Scan for the cell matching the given text and deliver its (X, Y) coordinate at center. 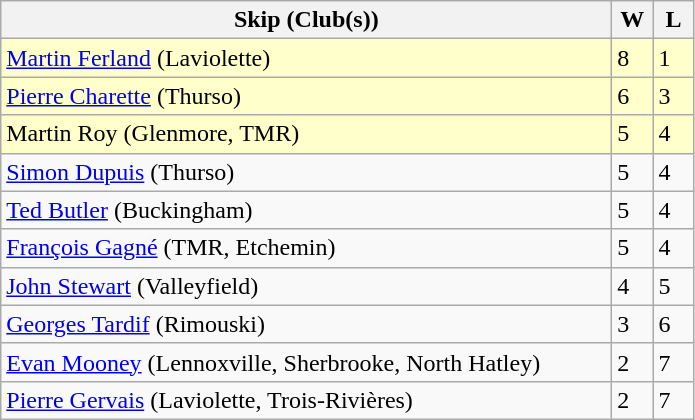
W (632, 20)
Pierre Gervais (Laviolette, Trois-Rivières) (306, 400)
Skip (Club(s)) (306, 20)
Ted Butler (Buckingham) (306, 210)
8 (632, 58)
Evan Mooney (Lennoxville, Sherbrooke, North Hatley) (306, 362)
François Gagné (TMR, Etchemin) (306, 248)
Georges Tardif (Rimouski) (306, 324)
Simon Dupuis (Thurso) (306, 172)
John Stewart (Valleyfield) (306, 286)
L (674, 20)
1 (674, 58)
Martin Roy (Glenmore, TMR) (306, 134)
Martin Ferland (Laviolette) (306, 58)
Pierre Charette (Thurso) (306, 96)
